Locate the cell with the specified text and output its [X, Y] center coordinate. 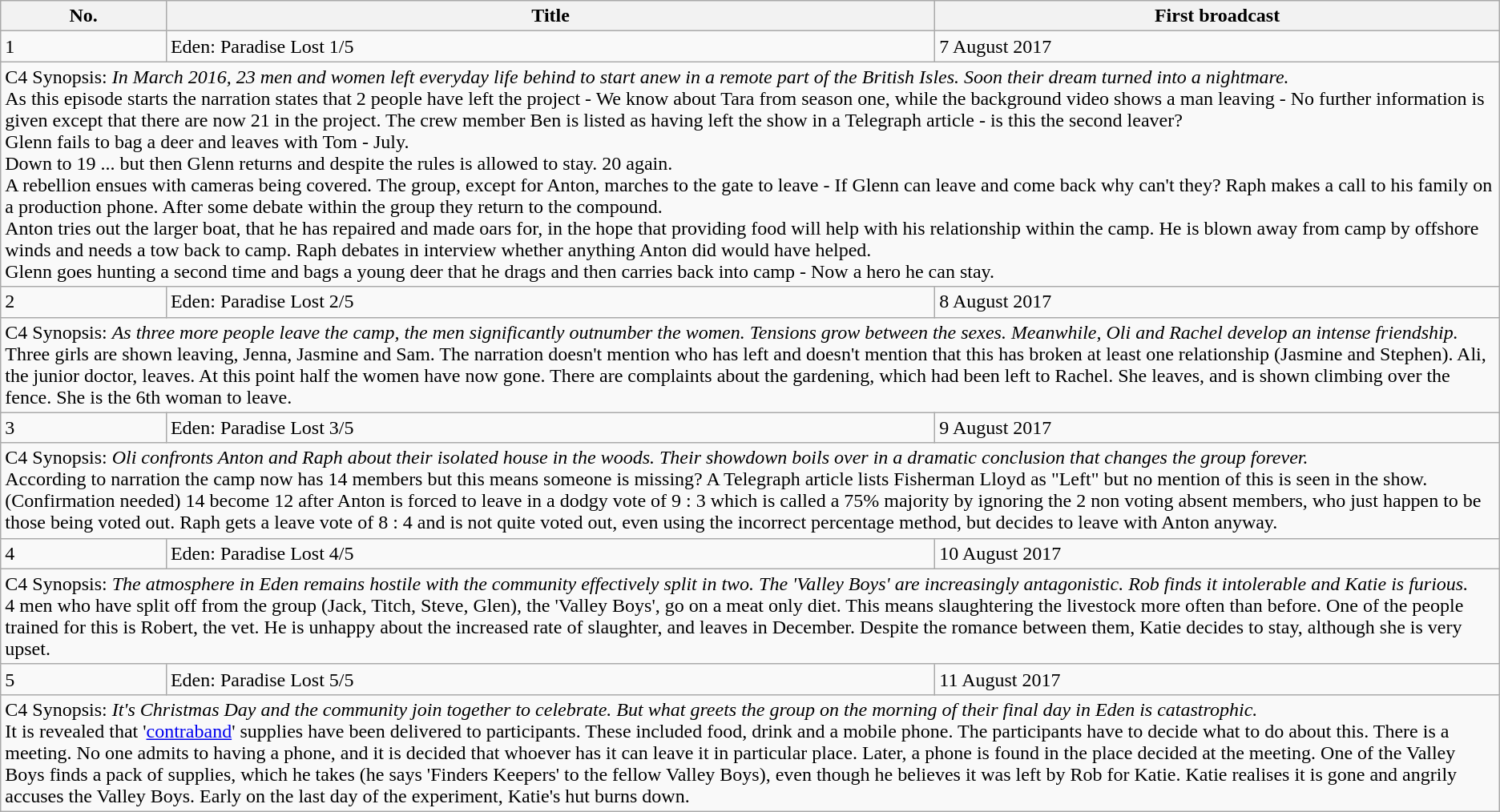
Eden: Paradise Lost 3/5 [550, 428]
2 [83, 302]
1 [83, 46]
10 August 2017 [1217, 553]
Title [550, 16]
7 August 2017 [1217, 46]
5 [83, 679]
9 August 2017 [1217, 428]
First broadcast [1217, 16]
Eden: Paradise Lost 5/5 [550, 679]
No. [83, 16]
11 August 2017 [1217, 679]
Eden: Paradise Lost 1/5 [550, 46]
3 [83, 428]
Eden: Paradise Lost 2/5 [550, 302]
8 August 2017 [1217, 302]
Eden: Paradise Lost 4/5 [550, 553]
4 [83, 553]
